For the text-containing cell, return its midpoint in (X, Y) coordinate format. 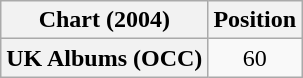
Position (255, 20)
UK Albums (OCC) (104, 58)
60 (255, 58)
Chart (2004) (104, 20)
